Determine the (X, Y) coordinate at the center of the cell enclosing the given text.  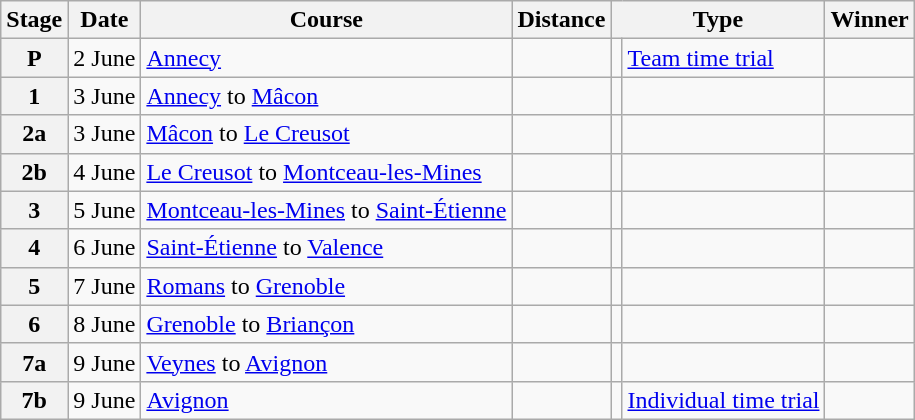
2b (34, 172)
P (34, 58)
6 June (104, 248)
Grenoble to Briançon (326, 324)
Veynes to Avignon (326, 362)
Annecy to Mâcon (326, 96)
5 June (104, 210)
Type (718, 20)
5 (34, 286)
Avignon (326, 400)
Individual time trial (724, 400)
2a (34, 134)
Annecy (326, 58)
7 June (104, 286)
Winner (870, 20)
Romans to Grenoble (326, 286)
3 (34, 210)
Course (326, 20)
4 (34, 248)
Saint-Étienne to Valence (326, 248)
Mâcon to Le Creusot (326, 134)
8 June (104, 324)
7a (34, 362)
Distance (562, 20)
2 June (104, 58)
1 (34, 96)
Date (104, 20)
7b (34, 400)
6 (34, 324)
Montceau-les-Mines to Saint-Étienne (326, 210)
4 June (104, 172)
Stage (34, 20)
Team time trial (724, 58)
Le Creusot to Montceau-les-Mines (326, 172)
